Return the (x, y) coordinate for the center point of the cell that contains the specified text.  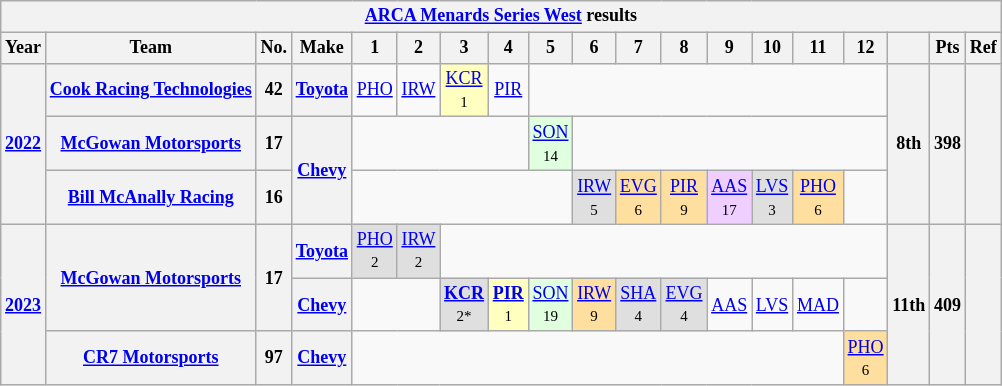
PIR1 (508, 305)
2023 (24, 304)
5 (550, 48)
398 (948, 144)
LVS3 (772, 197)
9 (730, 48)
97 (274, 358)
MAD (818, 305)
11th (909, 304)
IRW5 (594, 197)
SON14 (550, 144)
409 (948, 304)
AAS17 (730, 197)
Year (24, 48)
SHA4 (638, 305)
PHO2 (374, 251)
IRW2 (418, 251)
ARCA Menards Series West results (501, 16)
PHO (374, 90)
1 (374, 48)
3 (464, 48)
LVS (772, 305)
IRW (418, 90)
7 (638, 48)
8th (909, 144)
EVG6 (638, 197)
2 (418, 48)
8 (684, 48)
4 (508, 48)
CR7 Motorsports (150, 358)
KCR2* (464, 305)
Make (322, 48)
12 (866, 48)
Pts (948, 48)
EVG4 (684, 305)
No. (274, 48)
Team (150, 48)
10 (772, 48)
11 (818, 48)
16 (274, 197)
AAS (730, 305)
Bill McAnally Racing (150, 197)
42 (274, 90)
Cook Racing Technologies (150, 90)
IRW9 (594, 305)
PIR9 (684, 197)
2022 (24, 144)
SON19 (550, 305)
KCR1 (464, 90)
PIR (508, 90)
Ref (983, 48)
6 (594, 48)
